Pinpoint the cell where the given text exists, returning its (x, y) midpoint coordinate. 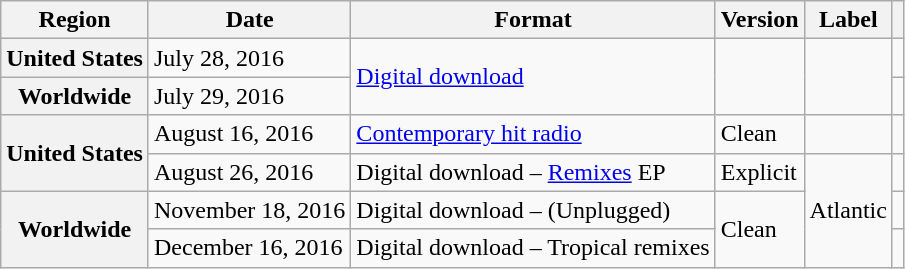
Format (533, 20)
August 26, 2016 (249, 172)
Digital download – Remixes EP (533, 172)
Date (249, 20)
Region (75, 20)
Label (848, 20)
Atlantic (848, 210)
Digital download – Tropical remixes (533, 248)
August 16, 2016 (249, 134)
Explicit (760, 172)
Version (760, 20)
July 28, 2016 (249, 58)
November 18, 2016 (249, 210)
Digital download (533, 77)
Digital download – (Unplugged) (533, 210)
July 29, 2016 (249, 96)
Contemporary hit radio (533, 134)
December 16, 2016 (249, 248)
